Provide the (x, y) coordinate of the cell's center where the given text is located.  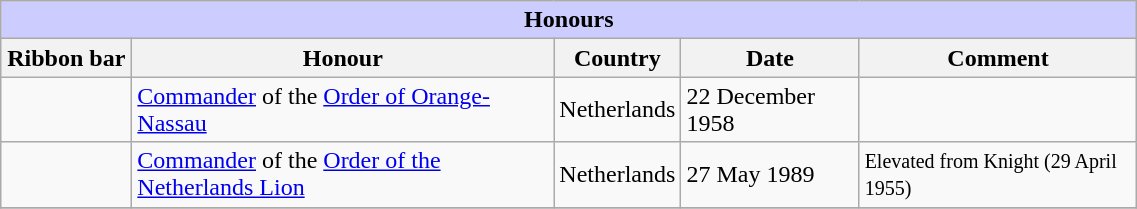
Country (618, 58)
Comment (998, 58)
Ribbon bar (66, 58)
Date (770, 58)
Elevated from Knight (29 April 1955) (998, 174)
Commander of the Order of Orange-Nassau (343, 110)
Commander of the Order of the Netherlands Lion (343, 174)
27 May 1989 (770, 174)
Honours (569, 20)
Honour (343, 58)
22 December 1958 (770, 110)
